Capture the cell that displays the provided text and extract its [x, y] central coordinate. 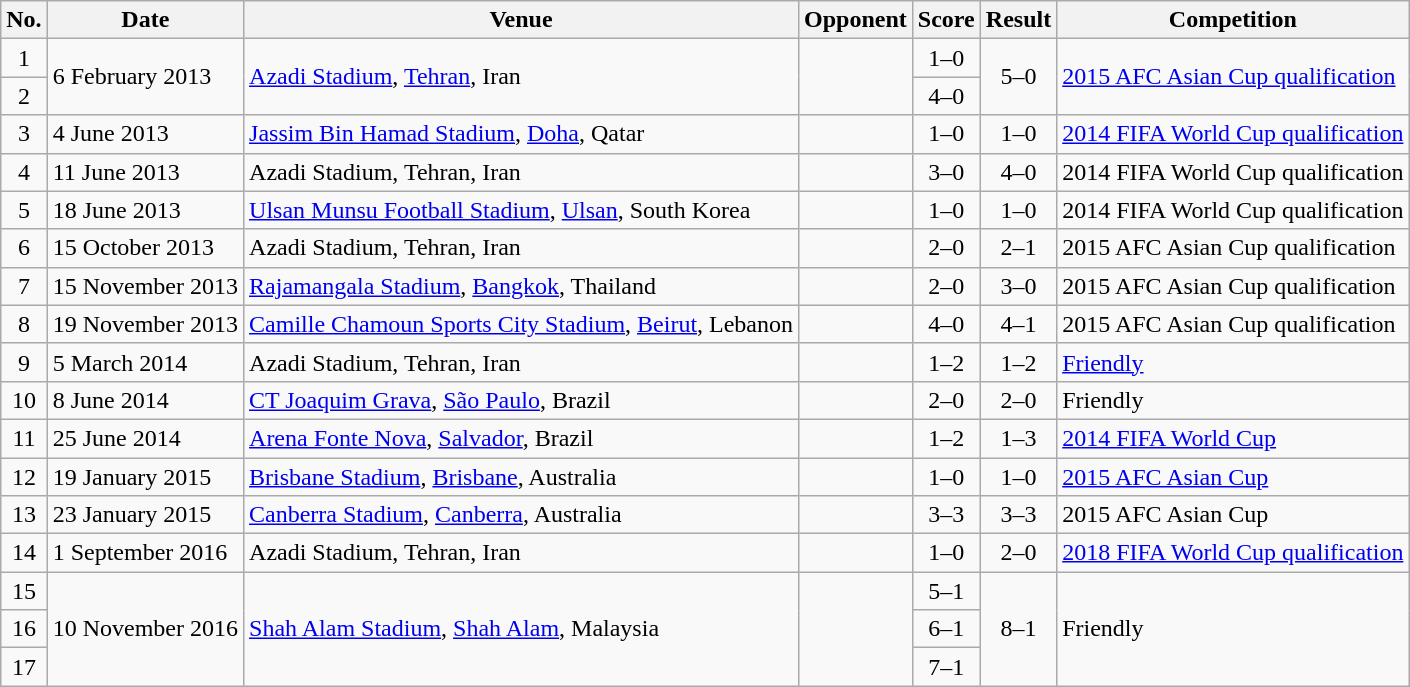
5–1 [946, 591]
1 September 2016 [145, 553]
Competition [1233, 20]
13 [24, 515]
2018 FIFA World Cup qualification [1233, 553]
11 [24, 438]
Arena Fonte Nova, Salvador, Brazil [522, 438]
Rajamangala Stadium, Bangkok, Thailand [522, 286]
Brisbane Stadium, Brisbane, Australia [522, 477]
4 June 2013 [145, 134]
Opponent [856, 20]
6–1 [946, 629]
4 [24, 172]
1 [24, 58]
No. [24, 20]
14 [24, 553]
10 [24, 400]
Shah Alam Stadium, Shah Alam, Malaysia [522, 629]
2 [24, 96]
15 November 2013 [145, 286]
16 [24, 629]
7 [24, 286]
10 November 2016 [145, 629]
Ulsan Munsu Football Stadium, Ulsan, South Korea [522, 210]
CT Joaquim Grava, São Paulo, Brazil [522, 400]
6 [24, 248]
Camille Chamoun Sports City Stadium, Beirut, Lebanon [522, 324]
Jassim Bin Hamad Stadium, Doha, Qatar [522, 134]
15 [24, 591]
25 June 2014 [145, 438]
23 January 2015 [145, 515]
6 February 2013 [145, 77]
8 June 2014 [145, 400]
5–0 [1018, 77]
4–1 [1018, 324]
12 [24, 477]
Date [145, 20]
7–1 [946, 667]
5 [24, 210]
2–1 [1018, 248]
8 [24, 324]
9 [24, 362]
1–3 [1018, 438]
5 March 2014 [145, 362]
Result [1018, 20]
18 June 2013 [145, 210]
3 [24, 134]
19 November 2013 [145, 324]
Score [946, 20]
19 January 2015 [145, 477]
11 June 2013 [145, 172]
17 [24, 667]
Venue [522, 20]
Canberra Stadium, Canberra, Australia [522, 515]
15 October 2013 [145, 248]
2014 FIFA World Cup [1233, 438]
8–1 [1018, 629]
